Determine the [X, Y] coordinate at the center of the cell enclosing the given text.  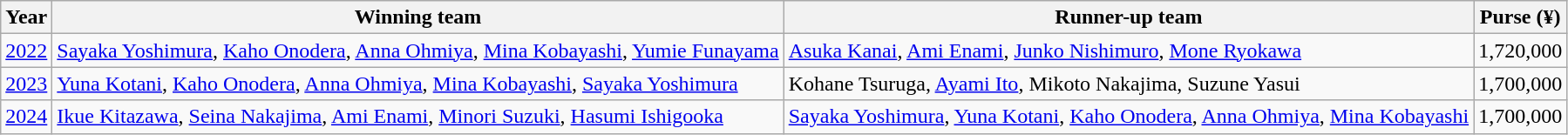
Ikue Kitazawa, Seina Nakajima, Ami Enami, Minori Suzuki, Hasumi Ishigooka [418, 117]
Yuna Kotani, Kaho Onodera, Anna Ohmiya, Mina Kobayashi, Sayaka Yoshimura [418, 84]
2024 [26, 117]
Runner-up team [1128, 17]
1,720,000 [1520, 51]
Purse (¥) [1520, 17]
Asuka Kanai, Ami Enami, Junko Nishimuro, Mone Ryokawa [1128, 51]
2023 [26, 84]
Year [26, 17]
Kohane Tsuruga, Ayami Ito, Mikoto Nakajima, Suzune Yasui [1128, 84]
Sayaka Yoshimura, Yuna Kotani, Kaho Onodera, Anna Ohmiya, Mina Kobayashi [1128, 117]
Sayaka Yoshimura, Kaho Onodera, Anna Ohmiya, Mina Kobayashi, Yumie Funayama [418, 51]
Winning team [418, 17]
2022 [26, 51]
